Scan for the cell matching the given text and deliver its (x, y) coordinate at center. 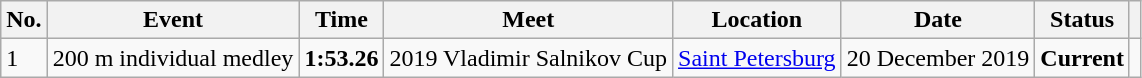
No. (24, 20)
Saint Petersburg (758, 58)
Status (1082, 20)
Time (342, 20)
1:53.26 (342, 58)
Meet (528, 20)
Location (758, 20)
20 December 2019 (938, 58)
Date (938, 20)
Current (1082, 58)
200 m individual medley (173, 58)
Event (173, 20)
2019 Vladimir Salnikov Cup (528, 58)
1 (24, 58)
